Identify which cell holds the provided text, then report its (X, Y) central coordinate. 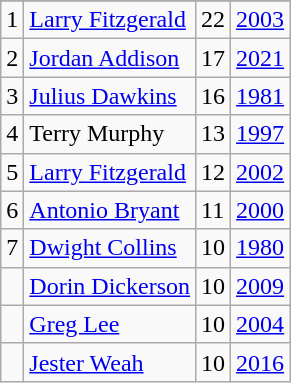
Jordan Addison (110, 58)
4 (12, 134)
5 (12, 172)
22 (214, 20)
1981 (260, 96)
6 (12, 210)
Greg Lee (110, 324)
2021 (260, 58)
2 (12, 58)
2004 (260, 324)
2000 (260, 210)
1997 (260, 134)
2016 (260, 362)
Dorin Dickerson (110, 286)
2009 (260, 286)
Jester Weah (110, 362)
Antonio Bryant (110, 210)
2002 (260, 172)
12 (214, 172)
13 (214, 134)
17 (214, 58)
Julius Dawkins (110, 96)
2003 (260, 20)
1 (12, 20)
Terry Murphy (110, 134)
7 (12, 248)
11 (214, 210)
16 (214, 96)
3 (12, 96)
Dwight Collins (110, 248)
1980 (260, 248)
